Return [X, Y] of the center of cell containing provided text 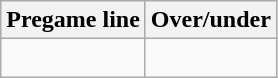
Pregame line [74, 20]
Over/under [210, 20]
